For the text-containing cell, return its midpoint in (X, Y) coordinate format. 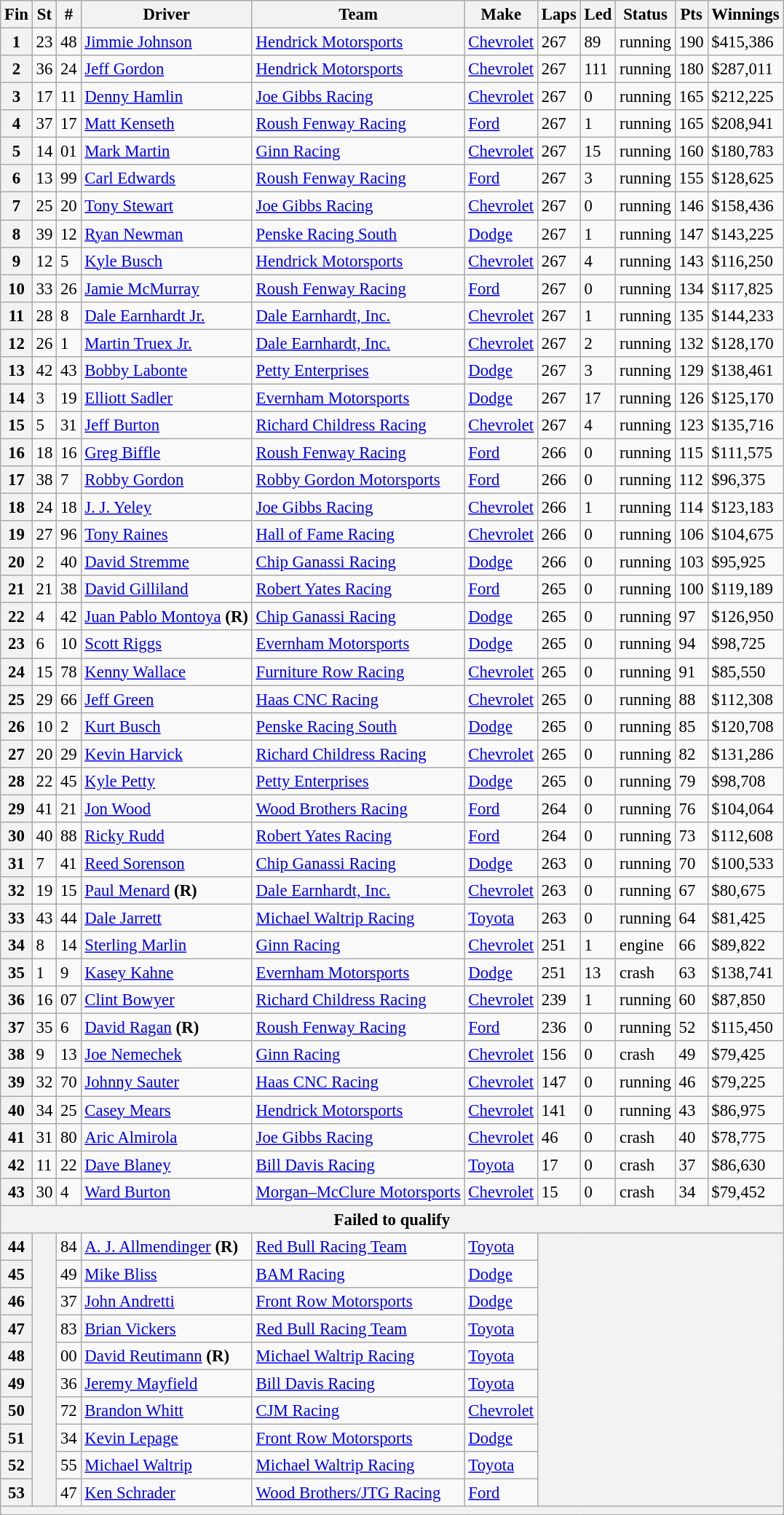
$128,625 (745, 178)
160 (692, 151)
Robby Gordon (166, 480)
Led (598, 15)
Paul Menard (R) (166, 891)
111 (598, 69)
Status (645, 15)
114 (692, 508)
$131,286 (745, 754)
Tony Raines (166, 535)
$96,375 (745, 480)
Team (358, 15)
Dave Blaney (166, 1165)
Michael Waltrip (166, 1465)
$98,708 (745, 782)
106 (692, 535)
CJM Racing (358, 1411)
Wood Brothers Racing (358, 808)
engine (645, 945)
Jimmie Johnson (166, 42)
79 (692, 782)
$144,233 (745, 315)
J. J. Yeley (166, 508)
53 (17, 1493)
80 (68, 1137)
$120,708 (745, 726)
Brian Vickers (166, 1329)
89 (598, 42)
$79,225 (745, 1082)
$112,608 (745, 836)
97 (692, 617)
134 (692, 288)
$111,575 (745, 452)
Ricky Rudd (166, 836)
07 (68, 1000)
Make (501, 15)
00 (68, 1356)
55 (68, 1465)
Hall of Fame Racing (358, 535)
Kyle Petty (166, 782)
$116,250 (745, 261)
126 (692, 398)
156 (559, 1055)
50 (17, 1411)
$98,725 (745, 645)
141 (559, 1110)
Greg Biffle (166, 452)
$119,189 (745, 589)
$117,825 (745, 288)
Winnings (745, 15)
Aric Almirola (166, 1137)
Matt Kenseth (166, 124)
72 (68, 1411)
Mark Martin (166, 151)
$87,850 (745, 1000)
123 (692, 425)
Wood Brothers/JTG Racing (358, 1493)
115 (692, 452)
Dale Jarrett (166, 918)
129 (692, 371)
190 (692, 42)
Johnny Sauter (166, 1082)
David Ragan (R) (166, 1028)
Sterling Marlin (166, 945)
Kenny Wallace (166, 672)
$112,308 (745, 699)
100 (692, 589)
Juan Pablo Montoya (R) (166, 617)
$81,425 (745, 918)
180 (692, 69)
$125,170 (745, 398)
Morgan–McClure Motorsports (358, 1192)
143 (692, 261)
Failed to qualify (392, 1219)
83 (68, 1329)
135 (692, 315)
Kyle Busch (166, 261)
Denny Hamlin (166, 97)
Martin Truex Jr. (166, 343)
239 (559, 1000)
# (68, 15)
$86,630 (745, 1165)
Mike Bliss (166, 1274)
$95,925 (745, 562)
$100,533 (745, 863)
$212,225 (745, 97)
Kasey Kahne (166, 973)
$180,783 (745, 151)
Reed Sorenson (166, 863)
96 (68, 535)
103 (692, 562)
67 (692, 891)
Fin (17, 15)
$128,170 (745, 343)
$85,550 (745, 672)
$86,975 (745, 1110)
$143,225 (745, 234)
$78,775 (745, 1137)
146 (692, 206)
76 (692, 808)
Laps (559, 15)
$104,675 (745, 535)
Scott Riggs (166, 645)
A. J. Allmendinger (R) (166, 1247)
Jamie McMurray (166, 288)
51 (17, 1439)
73 (692, 836)
Carl Edwards (166, 178)
236 (559, 1028)
Clint Bowyer (166, 1000)
99 (68, 178)
BAM Racing (358, 1274)
Kurt Busch (166, 726)
Tony Stewart (166, 206)
Jeff Burton (166, 425)
155 (692, 178)
85 (692, 726)
Elliott Sadler (166, 398)
63 (692, 973)
Bobby Labonte (166, 371)
$123,183 (745, 508)
60 (692, 1000)
$126,950 (745, 617)
Casey Mears (166, 1110)
Ken Schrader (166, 1493)
John Andretti (166, 1302)
$135,716 (745, 425)
$138,461 (745, 371)
112 (692, 480)
Jeff Gordon (166, 69)
01 (68, 151)
$158,436 (745, 206)
$89,822 (745, 945)
Brandon Whitt (166, 1411)
Driver (166, 15)
David Stremme (166, 562)
$415,386 (745, 42)
Kevin Lepage (166, 1439)
Furniture Row Racing (358, 672)
Kevin Harvick (166, 754)
$79,452 (745, 1192)
$104,064 (745, 808)
82 (692, 754)
David Gilliland (166, 589)
$138,741 (745, 973)
Joe Nemechek (166, 1055)
Robby Gordon Motorsports (358, 480)
David Reutimann (R) (166, 1356)
Dale Earnhardt Jr. (166, 315)
132 (692, 343)
St (44, 15)
91 (692, 672)
$80,675 (745, 891)
Jeff Green (166, 699)
Ryan Newman (166, 234)
Jeremy Mayfield (166, 1384)
Pts (692, 15)
78 (68, 672)
Jon Wood (166, 808)
$115,450 (745, 1028)
$208,941 (745, 124)
84 (68, 1247)
94 (692, 645)
Ward Burton (166, 1192)
$79,425 (745, 1055)
64 (692, 918)
$287,011 (745, 69)
